Scan for the cell matching the given text and deliver its (x, y) coordinate at center. 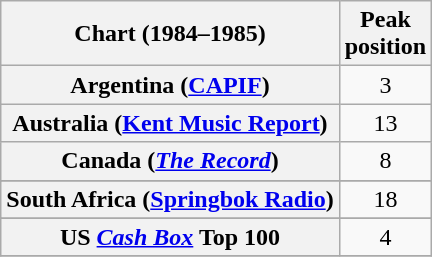
18 (385, 199)
Peakposition (385, 34)
US Cash Box Top 100 (170, 237)
4 (385, 237)
13 (385, 123)
Argentina (CAPIF) (170, 85)
Canada (The Record) (170, 161)
3 (385, 85)
8 (385, 161)
South Africa (Springbok Radio) (170, 199)
Australia (Kent Music Report) (170, 123)
Chart (1984–1985) (170, 34)
